Find where the given text appears and provide that cell's center as [x, y] coordinate. 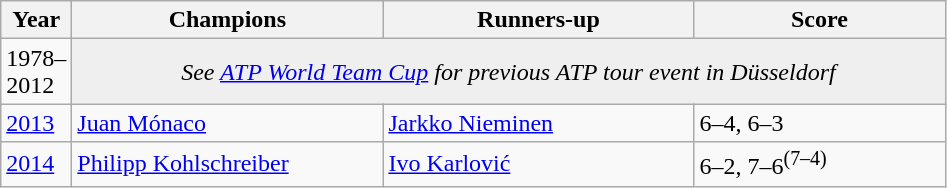
2013 [36, 123]
Juan Mónaco [228, 123]
See ATP World Team Cup for previous ATP tour event in Düsseldorf [508, 72]
Jarkko Nieminen [538, 123]
6–4, 6–3 [820, 123]
Ivo Karlović [538, 164]
Year [36, 20]
6–2, 7–6(7–4) [820, 164]
Philipp Kohlschreiber [228, 164]
2014 [36, 164]
1978–2012 [36, 72]
Champions [228, 20]
Score [820, 20]
Runners-up [538, 20]
